Scan for the cell matching the given text and deliver its [X, Y] coordinate at center. 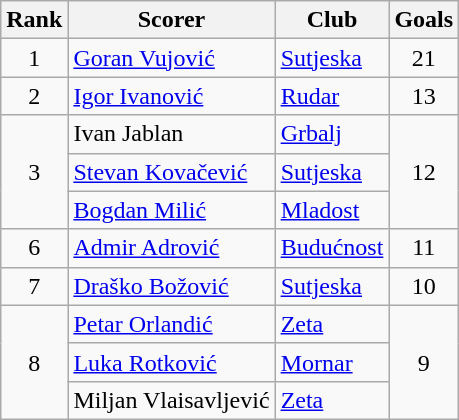
Mladost [332, 210]
10 [424, 286]
Club [332, 20]
Grbalj [332, 134]
Ivan Jablan [172, 134]
Admir Adrović [172, 248]
12 [424, 172]
Stevan Kovačević [172, 172]
Goals [424, 20]
1 [34, 58]
Goran Vujović [172, 58]
Draško Božović [172, 286]
3 [34, 172]
Scorer [172, 20]
Petar Orlandić [172, 324]
6 [34, 248]
Bogdan Milić [172, 210]
11 [424, 248]
Rudar [332, 96]
Budućnost [332, 248]
Mornar [332, 362]
Luka Rotković [172, 362]
8 [34, 362]
13 [424, 96]
Igor Ivanović [172, 96]
7 [34, 286]
2 [34, 96]
Rank [34, 20]
21 [424, 58]
Miljan Vlaisavljević [172, 400]
9 [424, 362]
